Return the [X, Y] coordinate for the center point of the cell that contains the specified text.  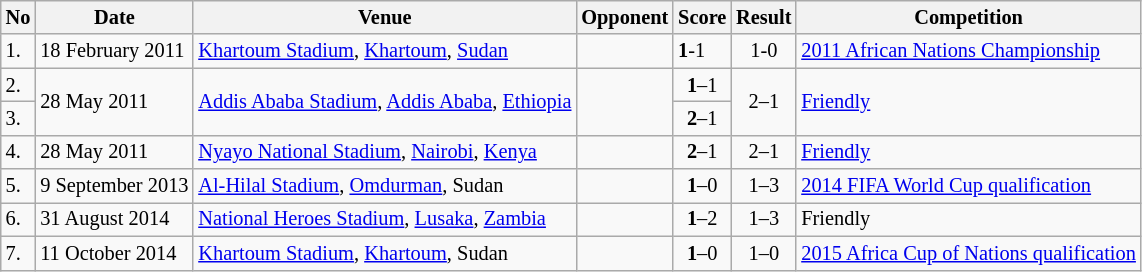
Addis Ababa Stadium, Addis Ababa, Ethiopia [384, 102]
1-1 [702, 51]
1–1 [702, 85]
3. [18, 118]
11 October 2014 [114, 253]
1. [18, 51]
Score [702, 17]
7. [18, 253]
Date [114, 17]
Al-Hilal Stadium, Omdurman, Sudan [384, 186]
31 August 2014 [114, 219]
6. [18, 219]
9 September 2013 [114, 186]
Nyayo National Stadium, Nairobi, Kenya [384, 152]
Venue [384, 17]
2. [18, 85]
2014 FIFA World Cup qualification [968, 186]
Result [764, 17]
2011 African Nations Championship [968, 51]
National Heroes Stadium, Lusaka, Zambia [384, 219]
Opponent [624, 17]
5. [18, 186]
No [18, 17]
1-0 [764, 51]
4. [18, 152]
18 February 2011 [114, 51]
1–2 [702, 219]
2015 Africa Cup of Nations qualification [968, 253]
Competition [968, 17]
